For the text-containing cell, return its midpoint in (x, y) coordinate format. 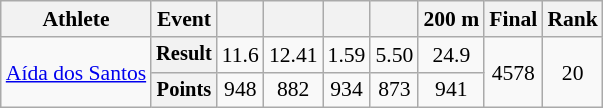
Event (184, 19)
873 (394, 90)
5.50 (394, 55)
200 m (451, 19)
Final (513, 19)
Athlete (76, 19)
941 (451, 90)
882 (294, 90)
Aída dos Santos (76, 72)
4578 (513, 72)
948 (240, 90)
Result (184, 55)
11.6 (240, 55)
934 (347, 90)
20 (572, 72)
24.9 (451, 55)
12.41 (294, 55)
Points (184, 90)
Rank (572, 19)
1.59 (347, 55)
